Return (X, Y) of the center of cell containing provided text 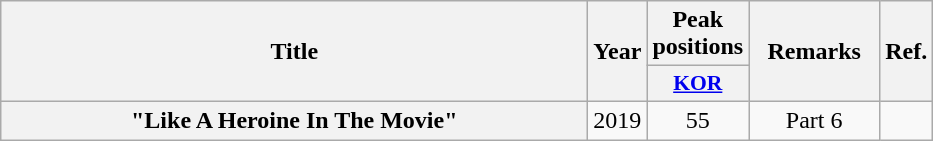
Year (618, 52)
Part 6 (814, 120)
55 (698, 120)
Remarks (814, 52)
"Like A Heroine In The Movie" (294, 120)
KOR (698, 84)
Peakpositions (698, 34)
Title (294, 52)
2019 (618, 120)
Ref. (906, 52)
